Extract the (X, Y) coordinate from the center of the cell holding the provided text.  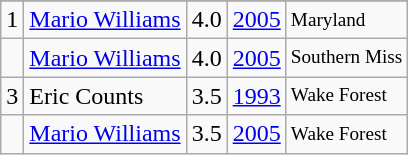
Eric Counts (105, 96)
Maryland (346, 20)
1993 (256, 96)
Southern Miss (346, 58)
3 (12, 96)
1 (12, 20)
